Locate the cell with the specified text and output its [X, Y] center coordinate. 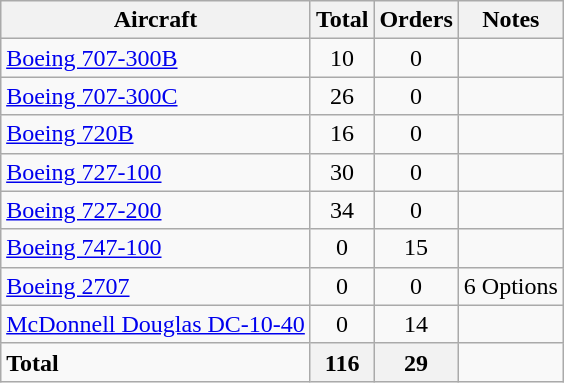
Boeing 707-300B [156, 58]
26 [342, 96]
McDonnell Douglas DC-10-40 [156, 324]
30 [342, 172]
34 [342, 210]
14 [416, 324]
Orders [416, 20]
Boeing 727-100 [156, 172]
Boeing 2707 [156, 286]
Aircraft [156, 20]
6 Options [510, 286]
16 [342, 134]
15 [416, 248]
10 [342, 58]
Boeing 747-100 [156, 248]
116 [342, 362]
Boeing 727-200 [156, 210]
29 [416, 362]
Boeing 720B [156, 134]
Notes [510, 20]
Boeing 707-300C [156, 96]
